Locate the cell with the specified text and output its (X, Y) center coordinate. 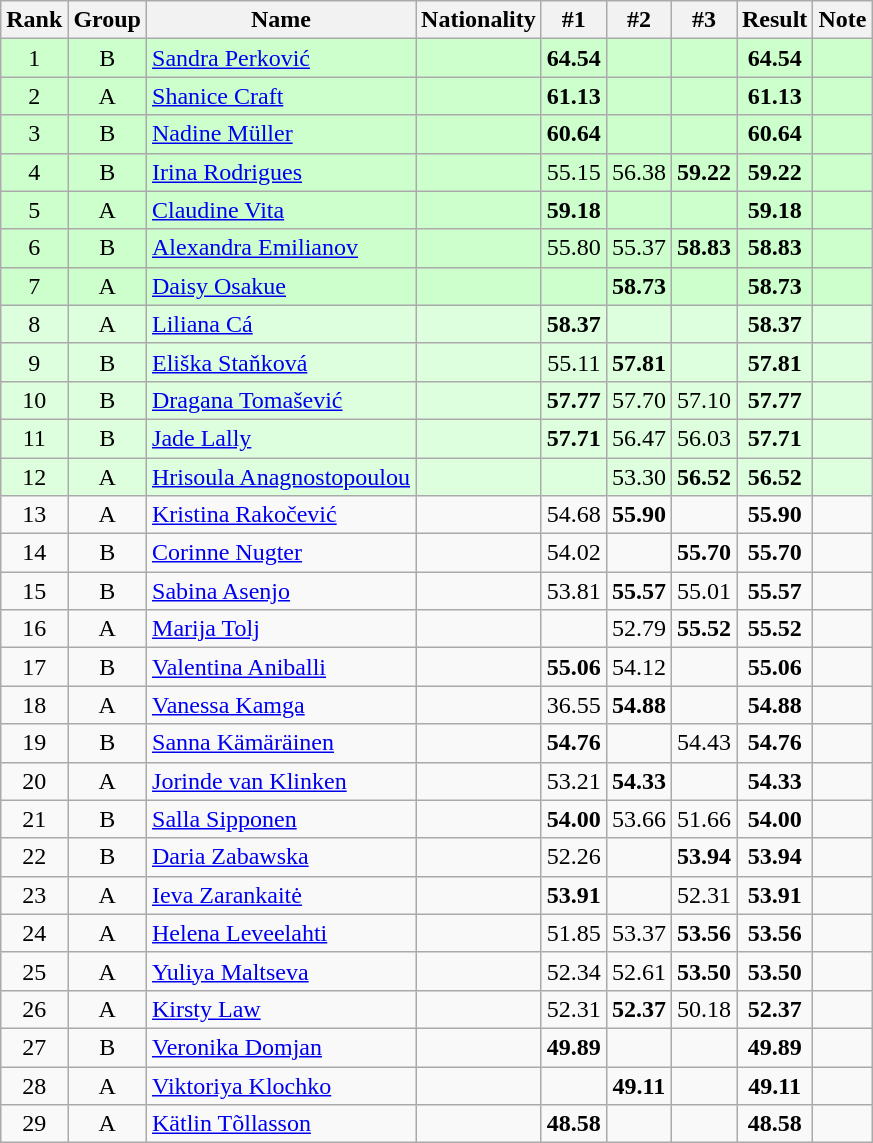
22 (34, 857)
Nadine Müller (282, 134)
16 (34, 629)
8 (34, 324)
52.26 (574, 857)
11 (34, 438)
Vanessa Kamga (282, 705)
52.34 (574, 971)
1 (34, 58)
14 (34, 553)
Kätlin Tõllasson (282, 1124)
Dragana Tomašević (282, 400)
Marija Tolj (282, 629)
Jorinde van Klinken (282, 781)
54.68 (574, 515)
7 (34, 286)
Alexandra Emilianov (282, 248)
Result (774, 20)
4 (34, 172)
53.66 (638, 819)
56.03 (704, 438)
Nationality (479, 20)
21 (34, 819)
57.70 (638, 400)
#3 (704, 20)
20 (34, 781)
Helena Leveelahti (282, 933)
52.61 (638, 971)
Sanna Kämäräinen (282, 743)
56.47 (638, 438)
Group (108, 20)
Corinne Nugter (282, 553)
#2 (638, 20)
Yuliya Maltseva (282, 971)
10 (34, 400)
55.80 (574, 248)
57.10 (704, 400)
Name (282, 20)
Irina Rodrigues (282, 172)
51.85 (574, 933)
23 (34, 895)
29 (34, 1124)
55.37 (638, 248)
3 (34, 134)
24 (34, 933)
Eliška Staňková (282, 362)
55.11 (574, 362)
36.55 (574, 705)
54.43 (704, 743)
Sabina Asenjo (282, 591)
5 (34, 210)
53.30 (638, 477)
6 (34, 248)
25 (34, 971)
50.18 (704, 1009)
Note (842, 20)
Rank (34, 20)
Valentina Aniballi (282, 667)
Salla Sipponen (282, 819)
53.81 (574, 591)
55.01 (704, 591)
Liliana Cá (282, 324)
51.66 (704, 819)
13 (34, 515)
#1 (574, 20)
19 (34, 743)
Daria Zabawska (282, 857)
2 (34, 96)
54.02 (574, 553)
18 (34, 705)
17 (34, 667)
Kristina Rakočević (282, 515)
28 (34, 1085)
Sandra Perković (282, 58)
52.79 (638, 629)
Kirsty Law (282, 1009)
Ieva Zarankaitė (282, 895)
Claudine Vita (282, 210)
Shanice Craft (282, 96)
12 (34, 477)
Hrisoula Anagnostopoulou (282, 477)
9 (34, 362)
53.21 (574, 781)
54.12 (638, 667)
Veronika Domjan (282, 1047)
55.15 (574, 172)
53.37 (638, 933)
26 (34, 1009)
Viktoriya Klochko (282, 1085)
Jade Lally (282, 438)
Daisy Osakue (282, 286)
15 (34, 591)
27 (34, 1047)
56.38 (638, 172)
